Extract the [X, Y] coordinate from the center of the cell holding the provided text.  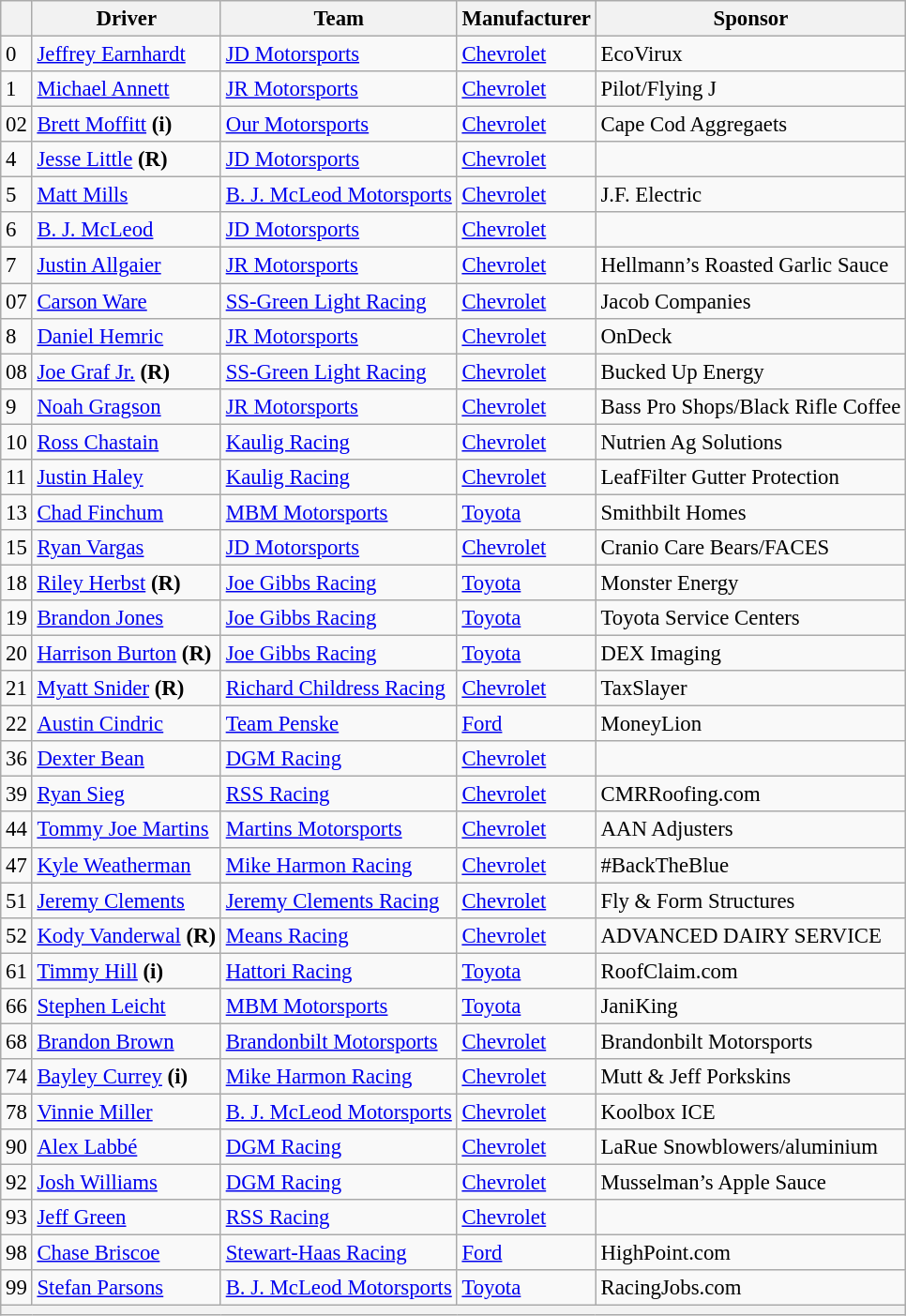
Myatt Snider (R) [126, 688]
Tommy Joe Martins [126, 830]
19 [17, 618]
LeafFilter Gutter Protection [750, 477]
08 [17, 371]
15 [17, 548]
#BackTheBlue [750, 865]
Kody Vanderwal (R) [126, 935]
Ryan Vargas [126, 548]
Noah Gragson [126, 406]
Stewart-Haas Racing [339, 1253]
66 [17, 1006]
JaniKing [750, 1006]
Fly & Form Structures [750, 900]
HighPoint.com [750, 1253]
Chase Briscoe [126, 1253]
Bucked Up Energy [750, 371]
13 [17, 512]
Toyota Service Centers [750, 618]
9 [17, 406]
8 [17, 336]
7 [17, 265]
20 [17, 654]
Bass Pro Shops/Black Rifle Coffee [750, 406]
Justin Allgaier [126, 265]
39 [17, 794]
Kyle Weatherman [126, 865]
Joe Graf Jr. (R) [126, 371]
DEX Imaging [750, 654]
Harrison Burton (R) [126, 654]
11 [17, 477]
RoofClaim.com [750, 971]
78 [17, 1112]
Ross Chastain [126, 442]
Stefan Parsons [126, 1288]
Driver [126, 19]
Mutt & Jeff Porkskins [750, 1077]
47 [17, 865]
Stephen Leicht [126, 1006]
90 [17, 1147]
Matt Mills [126, 195]
Bayley Currey (i) [126, 1077]
Means Racing [339, 935]
02 [17, 125]
Carson Ware [126, 301]
68 [17, 1041]
Riley Herbst (R) [126, 582]
LaRue Snowblowers/aluminium [750, 1147]
99 [17, 1288]
Hattori Racing [339, 971]
Team [339, 19]
Brandon Jones [126, 618]
ADVANCED DAIRY SERVICE [750, 935]
92 [17, 1183]
51 [17, 900]
21 [17, 688]
Manufacturer [526, 19]
6 [17, 230]
RacingJobs.com [750, 1288]
4 [17, 159]
Jeremy Clements Racing [339, 900]
AAN Adjusters [750, 830]
MoneyLion [750, 724]
Hellmann’s Roasted Garlic Sauce [750, 265]
Brandon Brown [126, 1041]
Martins Motorsports [339, 830]
Justin Haley [126, 477]
Smithbilt Homes [750, 512]
Richard Childress Racing [339, 688]
Austin Cindric [126, 724]
Our Motorsports [339, 125]
07 [17, 301]
Sponsor [750, 19]
Nutrien Ag Solutions [750, 442]
TaxSlayer [750, 688]
Dexter Bean [126, 759]
CMRRoofing.com [750, 794]
Team Penske [339, 724]
OnDeck [750, 336]
1 [17, 89]
Monster Energy [750, 582]
Jesse Little (R) [126, 159]
44 [17, 830]
Jacob Companies [750, 301]
22 [17, 724]
0 [17, 54]
Cranio Care Bears/FACES [750, 548]
B. J. McLeod [126, 230]
J.F. Electric [750, 195]
Vinnie Miller [126, 1112]
Pilot/Flying J [750, 89]
Josh Williams [126, 1183]
18 [17, 582]
Daniel Hemric [126, 336]
98 [17, 1253]
Brett Moffitt (i) [126, 125]
5 [17, 195]
Jeff Green [126, 1218]
Jeremy Clements [126, 900]
61 [17, 971]
36 [17, 759]
Jeffrey Earnhardt [126, 54]
Koolbox ICE [750, 1112]
93 [17, 1218]
Timmy Hill (i) [126, 971]
Ryan Sieg [126, 794]
Chad Finchum [126, 512]
EcoVirux [750, 54]
Michael Annett [126, 89]
74 [17, 1077]
Alex Labbé [126, 1147]
52 [17, 935]
Cape Cod Aggregaets [750, 125]
10 [17, 442]
Musselman’s Apple Sauce [750, 1183]
